Search for the cell housing the specified text and yield its (x, y) center coordinate. 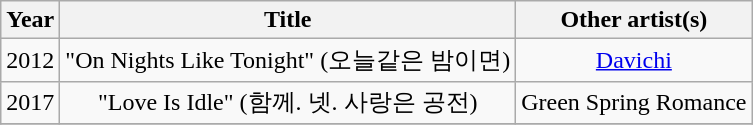
"On Nights Like Tonight" (오늘같은 밤이면) (288, 60)
Title (288, 20)
2017 (30, 102)
2012 (30, 60)
Green Spring Romance (634, 102)
Davichi (634, 60)
Year (30, 20)
"Love Is Idle" (함께. 넷. 사랑은 공전) (288, 102)
Other artist(s) (634, 20)
